Scan for the cell matching the given text and deliver its [X, Y] coordinate at center. 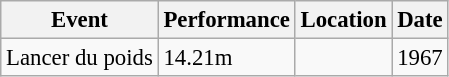
1967 [420, 58]
Location [344, 20]
Date [420, 20]
Performance [226, 20]
Event [80, 20]
14.21m [226, 58]
Lancer du poids [80, 58]
